Detect which cell encompasses the target text, then output its (x, y) center coordinate. 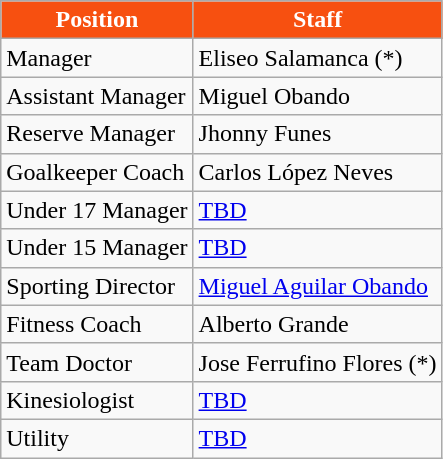
Fitness Coach (97, 324)
Assistant Manager (97, 96)
Under 15 Manager (97, 248)
Team Doctor (97, 362)
Carlos López Neves (318, 172)
Under 17 Manager (97, 210)
Staff (318, 20)
Utility (97, 438)
Miguel Obando (318, 96)
Miguel Aguilar Obando (318, 286)
Manager (97, 58)
Kinesiologist (97, 400)
Sporting Director (97, 286)
Position (97, 20)
Alberto Grande (318, 324)
Goalkeeper Coach (97, 172)
Jhonny Funes (318, 134)
Jose Ferrufino Flores (*) (318, 362)
Eliseo Salamanca (*) (318, 58)
Reserve Manager (97, 134)
